Locate the cell with the specified text and output its [x, y] center coordinate. 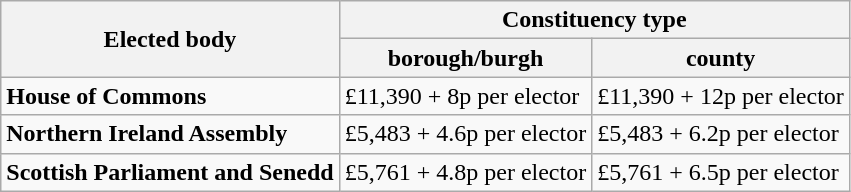
borough/burgh [466, 58]
£11,390 + 12p per elector [721, 96]
£11,390 + 8p per elector [466, 96]
county [721, 58]
£5,761 + 6.5p per elector [721, 172]
Elected body [170, 39]
Northern Ireland Assembly [170, 134]
Constituency type [594, 20]
£5,483 + 6.2p per elector [721, 134]
House of Commons [170, 96]
Scottish Parliament and Senedd [170, 172]
£5,483 + 4.6p per elector [466, 134]
£5,761 + 4.8p per elector [466, 172]
